Return the (x, y) coordinate for the center point of the cell that contains the specified text.  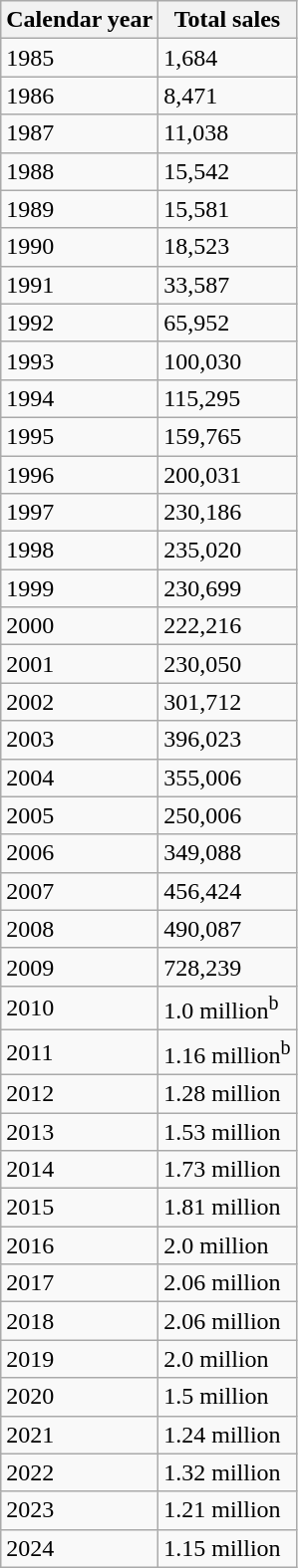
1996 (80, 475)
2009 (80, 967)
2017 (80, 1283)
8,471 (227, 96)
222,216 (227, 626)
396,023 (227, 740)
2023 (80, 1510)
1999 (80, 588)
2013 (80, 1132)
230,050 (227, 664)
1.28 million (227, 1093)
2010 (80, 1008)
490,087 (227, 929)
1998 (80, 551)
33,587 (227, 285)
355,006 (227, 778)
115,295 (227, 398)
65,952 (227, 323)
1.73 million (227, 1170)
2004 (80, 778)
1990 (80, 247)
1989 (80, 209)
100,030 (227, 360)
1.15 million (227, 1548)
1.16 millionb (227, 1053)
Calendar year (80, 20)
200,031 (227, 475)
1.53 million (227, 1132)
2014 (80, 1170)
2021 (80, 1435)
1,684 (227, 58)
2022 (80, 1472)
1.21 million (227, 1510)
1986 (80, 96)
2007 (80, 891)
2008 (80, 929)
1.5 million (227, 1397)
2000 (80, 626)
1992 (80, 323)
1.0 millionb (227, 1008)
2015 (80, 1208)
18,523 (227, 247)
1987 (80, 133)
Total sales (227, 20)
230,699 (227, 588)
250,006 (227, 815)
2019 (80, 1359)
1.81 million (227, 1208)
728,239 (227, 967)
1988 (80, 171)
1994 (80, 398)
349,088 (227, 853)
2018 (80, 1321)
2003 (80, 740)
1995 (80, 436)
15,542 (227, 171)
2006 (80, 853)
2012 (80, 1093)
2002 (80, 702)
2024 (80, 1548)
301,712 (227, 702)
15,581 (227, 209)
230,186 (227, 513)
2020 (80, 1397)
1985 (80, 58)
235,020 (227, 551)
456,424 (227, 891)
1.24 million (227, 1435)
11,038 (227, 133)
2005 (80, 815)
2001 (80, 664)
2016 (80, 1245)
1997 (80, 513)
159,765 (227, 436)
1.32 million (227, 1472)
2011 (80, 1053)
1993 (80, 360)
1991 (80, 285)
